Scan for the cell matching the given text and deliver its (X, Y) coordinate at center. 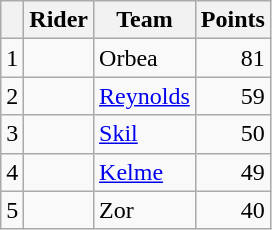
81 (232, 58)
Points (232, 20)
Kelme (145, 172)
Skil (145, 134)
1 (12, 58)
Team (145, 20)
2 (12, 96)
49 (232, 172)
5 (12, 210)
59 (232, 96)
50 (232, 134)
40 (232, 210)
Orbea (145, 58)
3 (12, 134)
Rider (59, 20)
Zor (145, 210)
4 (12, 172)
Reynolds (145, 96)
